Detect which cell encompasses the target text, then output its [X, Y] center coordinate. 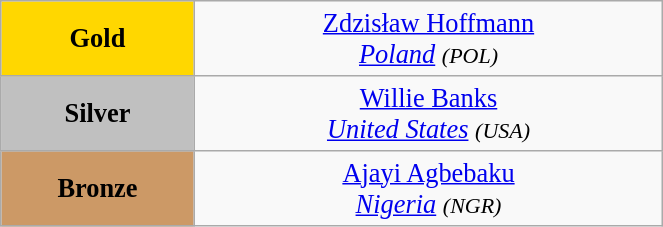
Ajayi AgbebakuNigeria (NGR) [428, 188]
Gold [98, 38]
Silver [98, 112]
Willie BanksUnited States (USA) [428, 112]
Zdzisław HoffmannPoland (POL) [428, 38]
Bronze [98, 188]
